Return (x, y) of the center of cell containing provided text 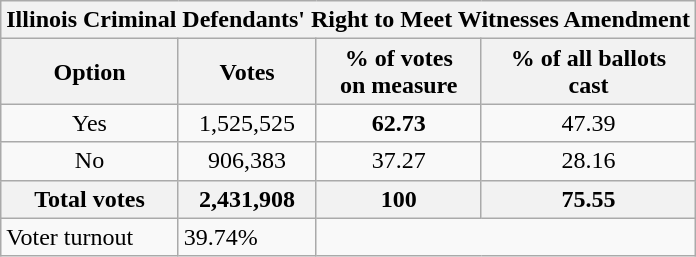
Illinois Criminal Defendants' Right to Meet Witnesses Amendment (348, 20)
37.27 (398, 161)
Votes (247, 72)
1,525,525 (247, 123)
No (90, 161)
Voter turnout (90, 237)
62.73 (398, 123)
Total votes (90, 199)
39.74% (247, 237)
75.55 (588, 199)
Option (90, 72)
% of all ballotscast (588, 72)
47.39 (588, 123)
100 (398, 199)
Yes (90, 123)
% of voteson measure (398, 72)
28.16 (588, 161)
906,383 (247, 161)
2,431,908 (247, 199)
